Detect which cell encompasses the target text, then output its [x, y] center coordinate. 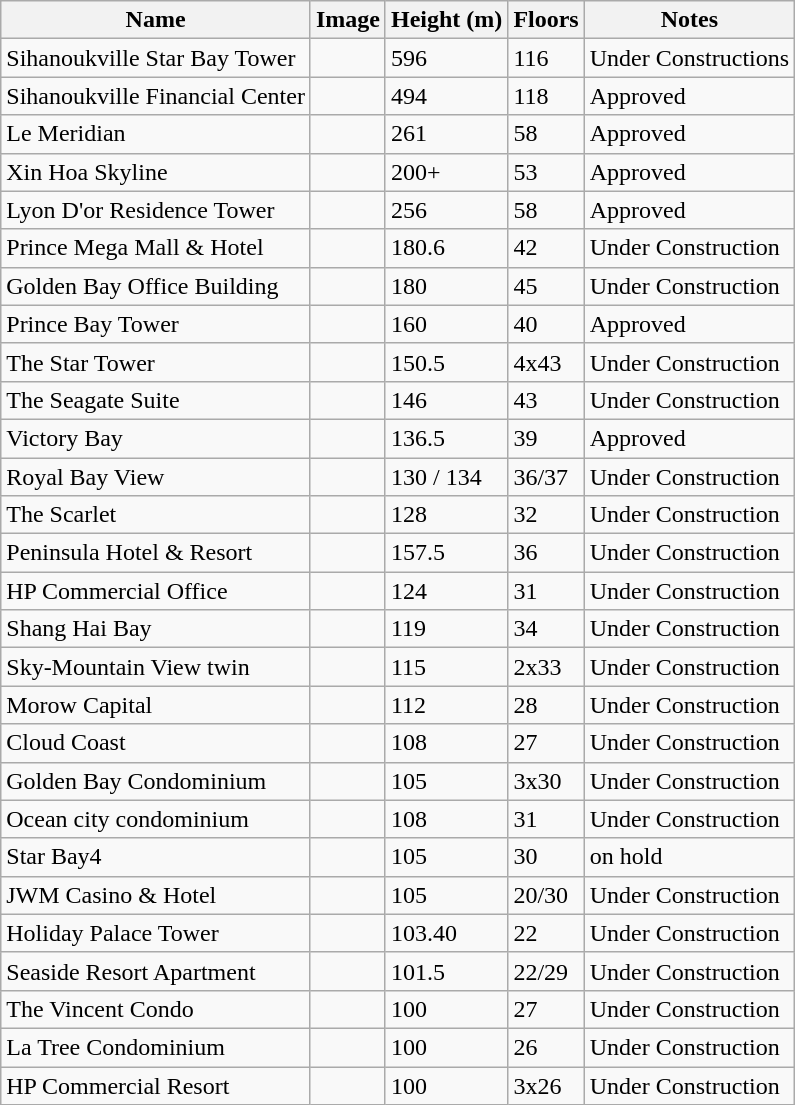
494 [446, 96]
Floors [546, 20]
39 [546, 438]
Peninsula Hotel & Resort [156, 553]
119 [446, 629]
103.40 [446, 933]
43 [546, 400]
128 [446, 515]
The Vincent Condo [156, 1009]
Name [156, 20]
HP Commercial Office [156, 591]
Royal Bay View [156, 477]
La Tree Condominium [156, 1047]
180.6 [446, 248]
146 [446, 400]
53 [546, 172]
42 [546, 248]
20/30 [546, 895]
115 [446, 667]
124 [446, 591]
The Scarlet [156, 515]
3x30 [546, 781]
22 [546, 933]
116 [546, 58]
Sihanoukville Star Bay Tower [156, 58]
Sihanoukville Financial Center [156, 96]
200+ [446, 172]
Holiday Palace Tower [156, 933]
28 [546, 705]
32 [546, 515]
Height (m) [446, 20]
Xin Hoa Skyline [156, 172]
160 [446, 324]
HP Commercial Resort [156, 1085]
22/29 [546, 971]
The Star Tower [156, 362]
261 [446, 134]
JWM Casino & Hotel [156, 895]
40 [546, 324]
136.5 [446, 438]
30 [546, 857]
Prince Mega Mall & Hotel [156, 248]
118 [546, 96]
26 [546, 1047]
Le Meridian [156, 134]
The Seagate Suite [156, 400]
Ocean city condominium [156, 819]
Image [348, 20]
Morow Capital [156, 705]
Lyon D'or Residence Tower [156, 210]
34 [546, 629]
256 [446, 210]
101.5 [446, 971]
4x43 [546, 362]
Golden Bay Condominium [156, 781]
180 [446, 286]
Cloud Coast [156, 743]
Prince Bay Tower [156, 324]
596 [446, 58]
Shang Hai Bay [156, 629]
157.5 [446, 553]
2x33 [546, 667]
Seaside Resort Apartment [156, 971]
36 [546, 553]
130 / 134 [446, 477]
Star Bay4 [156, 857]
112 [446, 705]
Notes [689, 20]
Under Constructions [689, 58]
45 [546, 286]
on hold [689, 857]
Sky-Mountain View twin [156, 667]
Victory Bay [156, 438]
36/37 [546, 477]
Golden Bay Office Building [156, 286]
150.5 [446, 362]
3x26 [546, 1085]
